Identify which cell holds the provided text, then report its (x, y) central coordinate. 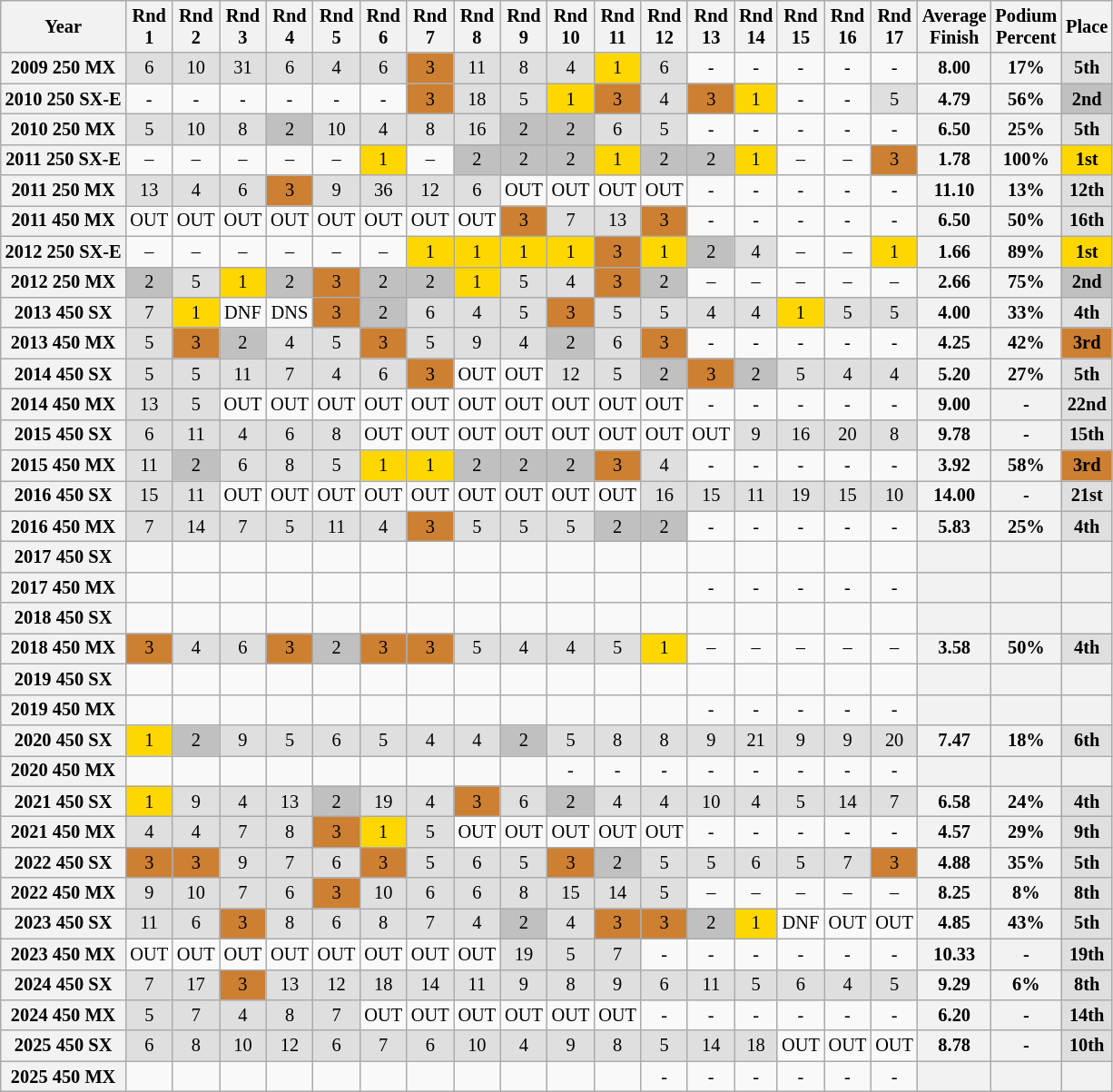
2024 450 MX (64, 1015)
AverageFinish (955, 26)
Rnd2 (196, 26)
2012 250 MX (64, 282)
Rnd15 (801, 26)
2016 450 MX (64, 526)
9th (1087, 831)
43% (1027, 923)
2014 450 MX (64, 404)
6.58 (955, 802)
2023 450 SX (64, 923)
3.92 (955, 466)
Year (64, 26)
9.78 (955, 435)
2025 450 SX (64, 1046)
42% (1027, 343)
1.78 (955, 160)
18% (1027, 740)
2019 450 MX (64, 710)
4.88 (955, 862)
2012 250 SX-E (64, 251)
Rnd10 (571, 26)
2013 450 MX (64, 343)
21st (1087, 496)
14.00 (955, 496)
6th (1087, 740)
17 (196, 985)
36 (383, 191)
Rnd1 (149, 26)
89% (1027, 251)
2015 450 MX (64, 466)
2013 450 SX (64, 312)
2021 450 SX (64, 802)
Rnd7 (430, 26)
16th (1087, 221)
8.00 (955, 68)
Rnd5 (337, 26)
4.79 (955, 99)
2017 450 MX (64, 587)
Rnd16 (848, 26)
Rnd6 (383, 26)
35% (1027, 862)
2016 450 SX (64, 496)
12th (1087, 191)
2021 450 MX (64, 831)
6% (1027, 985)
2022 450 MX (64, 893)
Rnd12 (665, 26)
2020 450 SX (64, 740)
2019 450 SX (64, 679)
33% (1027, 312)
2017 450 SX (64, 556)
2010 250 MX (64, 129)
Place (1087, 26)
4.25 (955, 343)
2022 450 SX (64, 862)
13% (1027, 191)
2009 250 MX (64, 68)
2.66 (955, 282)
2011 250 SX-E (64, 160)
4.00 (955, 312)
2011 450 MX (64, 221)
2025 450 MX (64, 1077)
8.78 (955, 1046)
56% (1027, 99)
11.10 (955, 191)
8% (1027, 893)
2020 450 MX (64, 771)
Rnd17 (894, 26)
27% (1027, 374)
6.20 (955, 1015)
4.57 (955, 831)
9.00 (955, 404)
17% (1027, 68)
Rnd3 (243, 26)
19th (1087, 954)
2018 450 MX (64, 648)
1.66 (955, 251)
8.25 (955, 893)
3.58 (955, 648)
Rnd8 (478, 26)
75% (1027, 282)
2014 450 SX (64, 374)
7.47 (955, 740)
2015 450 SX (64, 435)
29% (1027, 831)
2010 250 SX-E (64, 99)
24% (1027, 802)
2024 450 SX (64, 985)
100% (1027, 160)
2011 250 MX (64, 191)
PodiumPercent (1027, 26)
Rnd9 (524, 26)
4.85 (955, 923)
Rnd4 (290, 26)
31 (243, 68)
10th (1087, 1046)
5.20 (955, 374)
10.33 (955, 954)
DNS (290, 312)
15th (1087, 435)
14th (1087, 1015)
5.83 (955, 526)
Rnd11 (617, 26)
58% (1027, 466)
21 (755, 740)
Rnd14 (755, 26)
2018 450 SX (64, 618)
22nd (1087, 404)
Rnd13 (711, 26)
2023 450 MX (64, 954)
9.29 (955, 985)
